Scan for the cell matching the given text and deliver its (X, Y) coordinate at center. 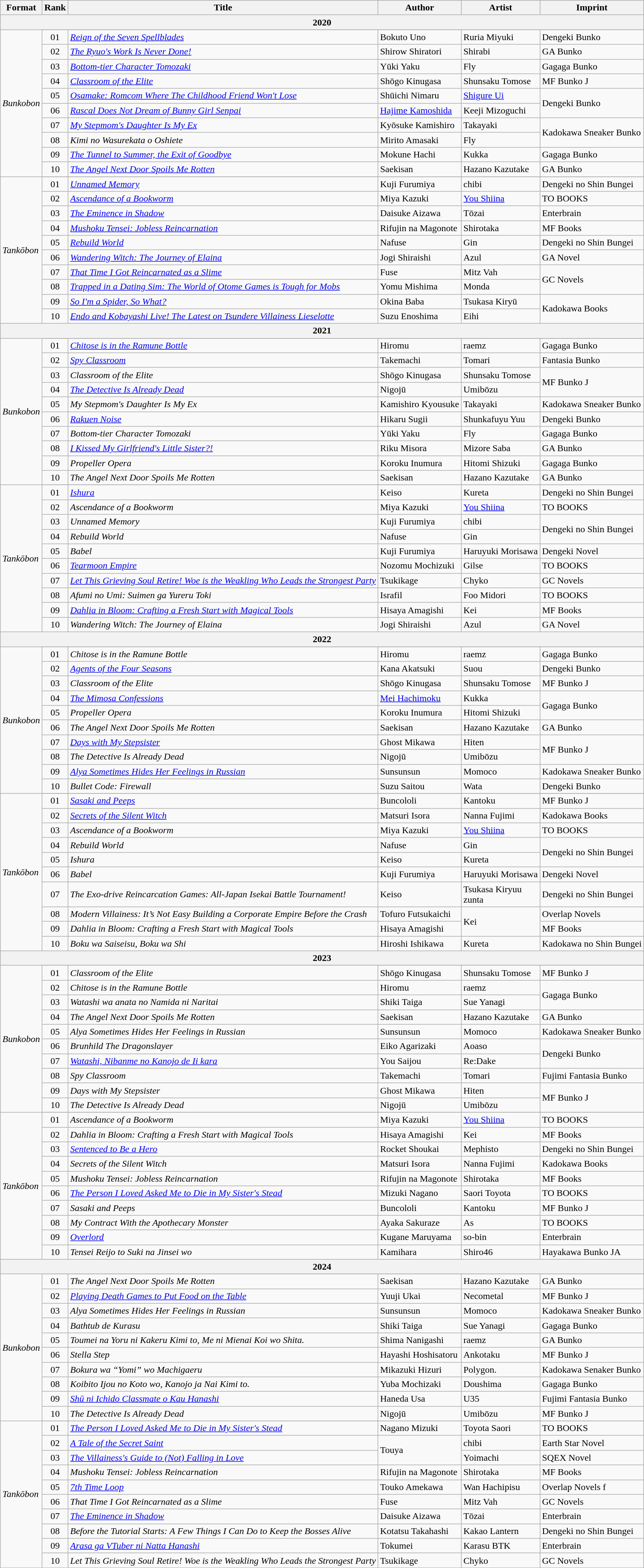
Brunhild The Dragonslayer (223, 1046)
Overlap Novels f (591, 1487)
Mirito Amasaki (420, 140)
Ankotaku (501, 1355)
Kamishiro Kyousuke (420, 404)
Suzu Enoshima (420, 316)
Foo Midori (501, 595)
Kyōsuke Kamishiro (420, 125)
Bullet Code: Firewall (223, 786)
Format (21, 8)
Bokura wa “Yomi” wo Machigaeru (223, 1370)
Polygon. (501, 1370)
Touya (420, 1450)
Shū ni Ichido Classmate o Kau Hanashi (223, 1399)
I Kissed My Girlfriend's Little Sister?! (223, 448)
Ruria Miyuki (501, 37)
Kugane Maruyama (420, 1237)
Shigure Ui (501, 96)
Tofuro Futsukaichi (420, 914)
Touko Amekawa (420, 1487)
Kimi no Wasurekata o Oshiete (223, 140)
The Ryuo's Work Is Never Done! (223, 52)
Necometal (501, 1296)
Agents of the Four Seasons (223, 669)
Wan Hachipisu (501, 1487)
Mokune Hachi (420, 154)
The Villainess's Guide to (Not) Falling in Love (223, 1458)
Modern Villainess: It’s Not Easy Building a Corporate Empire Before the Crash (223, 914)
Reign of the Seven Spellblades (223, 37)
Watashi, Nibanme no Kanojo de Ii kara (223, 1061)
Osamake: Romcom Where The Childhood Friend Won't Lose (223, 96)
Saori Toyota (501, 1193)
Mizuki Nagano (420, 1193)
2024 (322, 1267)
Keeji Mizoguchi (501, 110)
Shima Nanigashi (420, 1340)
Hayashi Hoshisatoru (420, 1355)
Shiro46 (501, 1252)
Wata (501, 786)
Hajime Kamoshida (420, 110)
Rakuen Noise (223, 419)
Mephisto (501, 1149)
Rocket Shoukai (420, 1149)
Fantasia Bunko (591, 360)
Overlord (223, 1237)
Nozomu Mochizuki (420, 566)
Title (223, 8)
Riku Misora (420, 448)
Mizore Saba (501, 448)
Toumei na Yoru ni Kakeru Kimi to, Me ni Mienai Koi wo Shita. (223, 1340)
Endo and Kobayashi Live! The Latest on Tsundere Villainess Lieselotte (223, 316)
U35 (501, 1399)
Ayaka Sakuraze (420, 1223)
Watashi wa anata no Namida ni Naritai (223, 1002)
Earth Star Novel (591, 1443)
Shūichi Nimaru (420, 96)
Mikazuki Hizuri (420, 1370)
Shirow Shiratori (420, 52)
Haneda Usa (420, 1399)
My Contract With the Apothecary Monster (223, 1223)
Kotatsu Takahashi (420, 1531)
Mei Hachimoku (420, 698)
Monda (501, 287)
The Mimosa Confessions (223, 698)
Yoimachi (501, 1458)
Toyota Saori (501, 1428)
As (501, 1223)
so-bin (501, 1237)
Gilse (501, 566)
Re:Dake (501, 1061)
Tokumei (420, 1546)
You Saijou (420, 1061)
A Tale of the Secret Saint (223, 1443)
Rascal Does Not Dream of Bunny Girl Senpai (223, 110)
2023 (322, 958)
Yuba Mochizaki (420, 1384)
Afumi no Umi: Suimen ga Yureru Toki (223, 595)
7th Time Loop (223, 1487)
Imprint (591, 8)
Eihi (501, 316)
Before the Tutorial Starts: A Few Things I Can Do to Keep the Bosses Alive (223, 1531)
Karasu BTK (501, 1546)
2020 (322, 22)
So I'm a Spider, So What? (223, 301)
The Tunnel to Summer, the Exit of Goodbye (223, 154)
Koibito Ijou no Koto wo, Kanojo ja Nai Kimi to. (223, 1384)
Okina Baba (420, 301)
Author (420, 8)
Sentenced to Be a Hero (223, 1149)
Eiko Agarizaki (420, 1046)
Yuuji Ukai (420, 1296)
Kadokawa no Shin Bungei (591, 944)
Stella Step (223, 1355)
Rank (55, 8)
Kamihara (420, 1252)
Bathtub de Kurasu (223, 1325)
Arasa ga VTuber ni Natta Hanashi (223, 1546)
2022 (322, 639)
Tearmoon Empire (223, 566)
Hayakawa Bunko JA (591, 1252)
Suzu Saitou (420, 786)
Shunkafuyu Yuu (501, 419)
SQEX Novel (591, 1458)
Tensei Reijo to Suki na Jinsei wo (223, 1252)
Artist (501, 8)
Trapped in a Dating Sim: The World of Otome Games is Tough for Mobs (223, 287)
Overlap Novels (591, 914)
Yomu Mishima (420, 287)
Kakao Lantern (501, 1531)
Hiroshi Ishikawa (420, 944)
Boku wa Saiseisu, Boku wa Shi (223, 944)
Suou (501, 669)
Shirabi (501, 52)
Tsukasa Kiryū (501, 301)
Hikaru Sugii (420, 419)
Kadokawa Senaker Bunko (591, 1370)
Doushima (501, 1384)
Playing Death Games to Put Food on the Table (223, 1296)
Israfil (420, 595)
Tsukasa Kiryuuzunta (501, 894)
Bokuto Uno (420, 37)
Aoaso (501, 1046)
Kana Akatsuki (420, 669)
Nagano Mizuki (420, 1428)
2021 (322, 331)
The Exo-drive Reincarcation Games: All-Japan Isekai Battle Tournament! (223, 894)
